Detect which cell encompasses the target text, then output its (x, y) center coordinate. 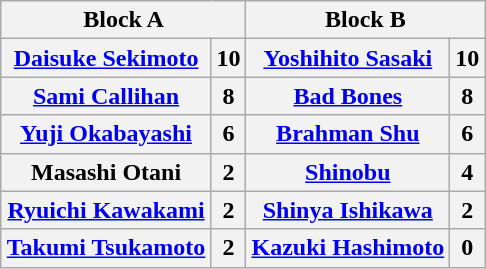
Sami Callihan (106, 96)
Daisuke Sekimoto (106, 58)
Ryuichi Kawakami (106, 210)
Shinya Ishikawa (348, 210)
4 (468, 172)
Block B (366, 20)
Brahman Shu (348, 134)
Block A (124, 20)
0 (468, 248)
Yoshihito Sasaki (348, 58)
Bad Bones (348, 96)
Kazuki Hashimoto (348, 248)
Masashi Otani (106, 172)
Yuji Okabayashi (106, 134)
Takumi Tsukamoto (106, 248)
Shinobu (348, 172)
